Capture the cell that displays the provided text and extract its (x, y) central coordinate. 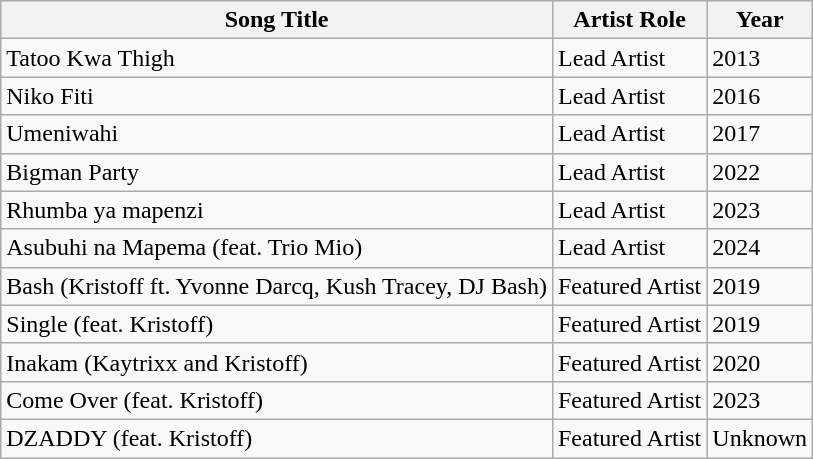
2024 (760, 248)
2022 (760, 172)
Niko Fiti (277, 96)
Artist Role (629, 20)
2013 (760, 58)
2017 (760, 134)
2016 (760, 96)
Umeniwahi (277, 134)
Come Over (feat. Kristoff) (277, 400)
Song Title (277, 20)
Bash (Kristoff ft. Yvonne Darcq, Kush Tracey, DJ Bash) (277, 286)
DZADDY (feat. Kristoff) (277, 438)
Inakam (Kaytrixx and Kristoff) (277, 362)
Asubuhi na Mapema (feat. Trio Mio) (277, 248)
Single (feat. Kristoff) (277, 324)
Tatoo Kwa Thigh (277, 58)
Unknown (760, 438)
2020 (760, 362)
Bigman Party (277, 172)
Year (760, 20)
Rhumba ya mapenzi (277, 210)
